From the cell containing the given text, extract its center point as [x, y] coordinate. 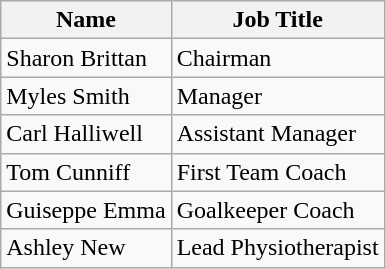
Manager [278, 96]
Carl Halliwell [86, 134]
Tom Cunniff [86, 172]
Lead Physiotherapist [278, 248]
Assistant Manager [278, 134]
Sharon Brittan [86, 58]
Myles Smith [86, 96]
Goalkeeper Coach [278, 210]
Guiseppe Emma [86, 210]
First Team Coach [278, 172]
Job Title [278, 20]
Chairman [278, 58]
Name [86, 20]
Ashley New [86, 248]
